Search for the cell housing the specified text and yield its (X, Y) center coordinate. 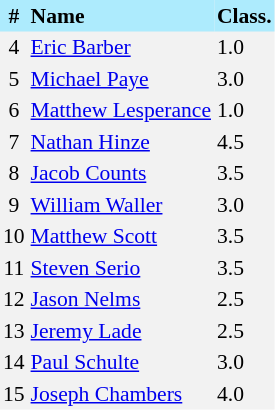
15 (14, 394)
Nathan Hinze (121, 142)
Steven Serio (121, 268)
4 (14, 48)
Class. (244, 16)
11 (14, 268)
12 (14, 300)
5 (14, 79)
Jeremy Lade (121, 331)
14 (14, 362)
4.5 (244, 142)
# (14, 16)
Matthew Scott (121, 236)
9 (14, 205)
Jason Nelms (121, 300)
Paul Schulte (121, 362)
7 (14, 142)
4.0 (244, 394)
Matthew Lesperance (121, 110)
Joseph Chambers (121, 394)
6 (14, 110)
10 (14, 236)
William Waller (121, 205)
Michael Paye (121, 79)
Name (121, 16)
Jacob Counts (121, 174)
13 (14, 331)
8 (14, 174)
Eric Barber (121, 48)
